Return [X, Y] of the center of cell containing provided text 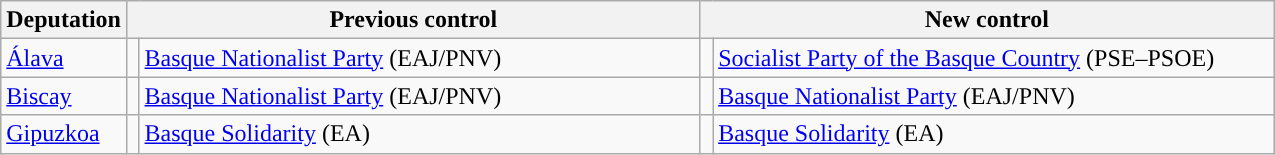
Gipuzkoa [64, 134]
Previous control [413, 20]
Deputation [64, 20]
New control [987, 20]
Álava [64, 58]
Biscay [64, 96]
Socialist Party of the Basque Country (PSE–PSOE) [994, 58]
